Find where the given text appears and provide that cell's center as (x, y) coordinate. 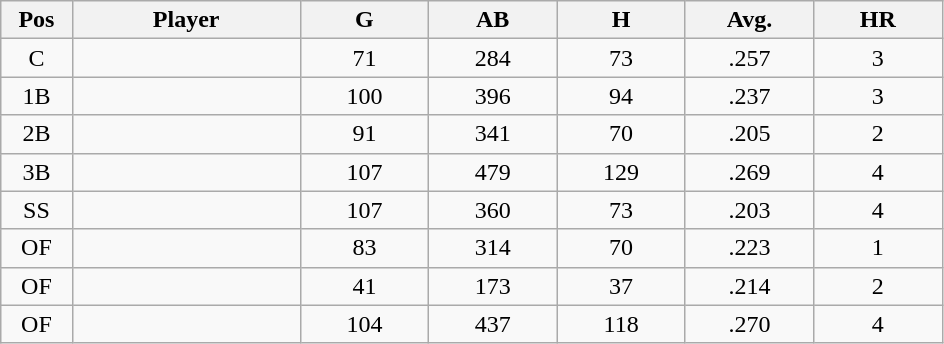
HR (878, 20)
71 (364, 58)
AB (493, 20)
1B (36, 96)
341 (493, 134)
479 (493, 172)
Pos (36, 20)
Player (186, 20)
.203 (749, 210)
314 (493, 248)
284 (493, 58)
.269 (749, 172)
100 (364, 96)
94 (621, 96)
.257 (749, 58)
.237 (749, 96)
118 (621, 324)
1 (878, 248)
3B (36, 172)
SS (36, 210)
396 (493, 96)
360 (493, 210)
.270 (749, 324)
91 (364, 134)
.205 (749, 134)
104 (364, 324)
173 (493, 286)
Avg. (749, 20)
G (364, 20)
.223 (749, 248)
129 (621, 172)
H (621, 20)
83 (364, 248)
37 (621, 286)
2B (36, 134)
41 (364, 286)
437 (493, 324)
C (36, 58)
.214 (749, 286)
